From the cell containing the given text, extract its center point as (X, Y) coordinate. 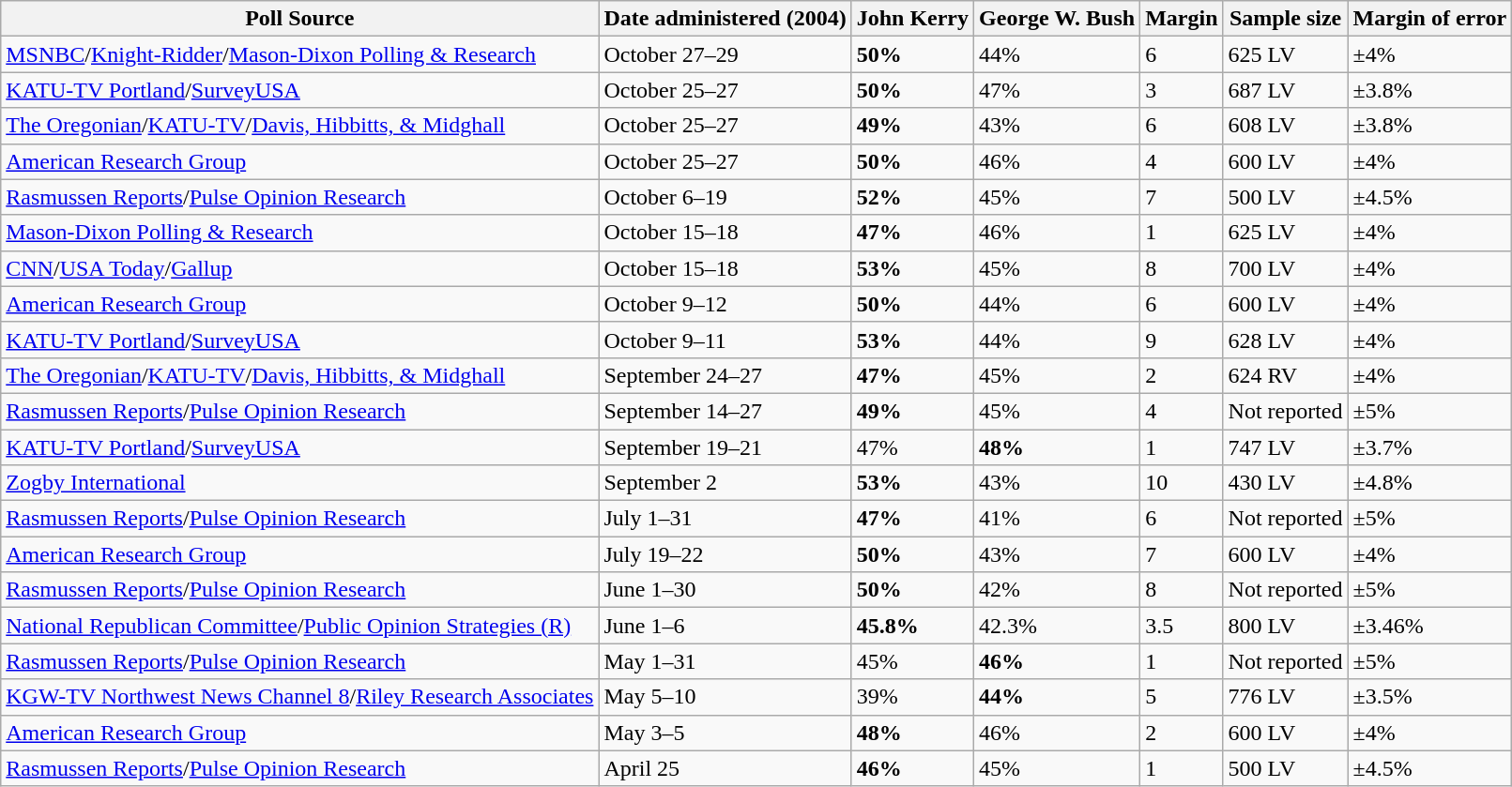
May 3–5 (725, 733)
±3.5% (1430, 697)
September 19–21 (725, 447)
Margin of error (1430, 19)
September 24–27 (725, 375)
3.5 (1182, 626)
CNN/USA Today/Gallup (300, 268)
October 9–12 (725, 304)
9 (1182, 340)
July 19–22 (725, 554)
MSNBC/Knight-Ridder/Mason-Dixon Polling & Research (300, 54)
Zogby International (300, 483)
608 LV (1286, 126)
KGW-TV Northwest News Channel 8/Riley Research Associates (300, 697)
October 27–29 (725, 54)
5 (1182, 697)
September 14–27 (725, 411)
41% (1057, 519)
10 (1182, 483)
800 LV (1286, 626)
Margin (1182, 19)
Sample size (1286, 19)
430 LV (1286, 483)
John Kerry (912, 19)
747 LV (1286, 447)
±4.8% (1430, 483)
Poll Source (300, 19)
May 1–31 (725, 661)
April 25 (725, 768)
687 LV (1286, 90)
Date administered (2004) (725, 19)
October 9–11 (725, 340)
National Republican Committee/Public Opinion Strategies (R) (300, 626)
42.3% (1057, 626)
±3.46% (1430, 626)
September 2 (725, 483)
October 6–19 (725, 197)
George W. Bush (1057, 19)
39% (912, 697)
776 LV (1286, 697)
52% (912, 197)
700 LV (1286, 268)
628 LV (1286, 340)
June 1–30 (725, 590)
May 5–10 (725, 697)
624 RV (1286, 375)
±3.7% (1430, 447)
Mason-Dixon Polling & Research (300, 233)
June 1–6 (725, 626)
3 (1182, 90)
45.8% (912, 626)
42% (1057, 590)
July 1–31 (725, 519)
